Locate the cell with the specified text and output its (x, y) center coordinate. 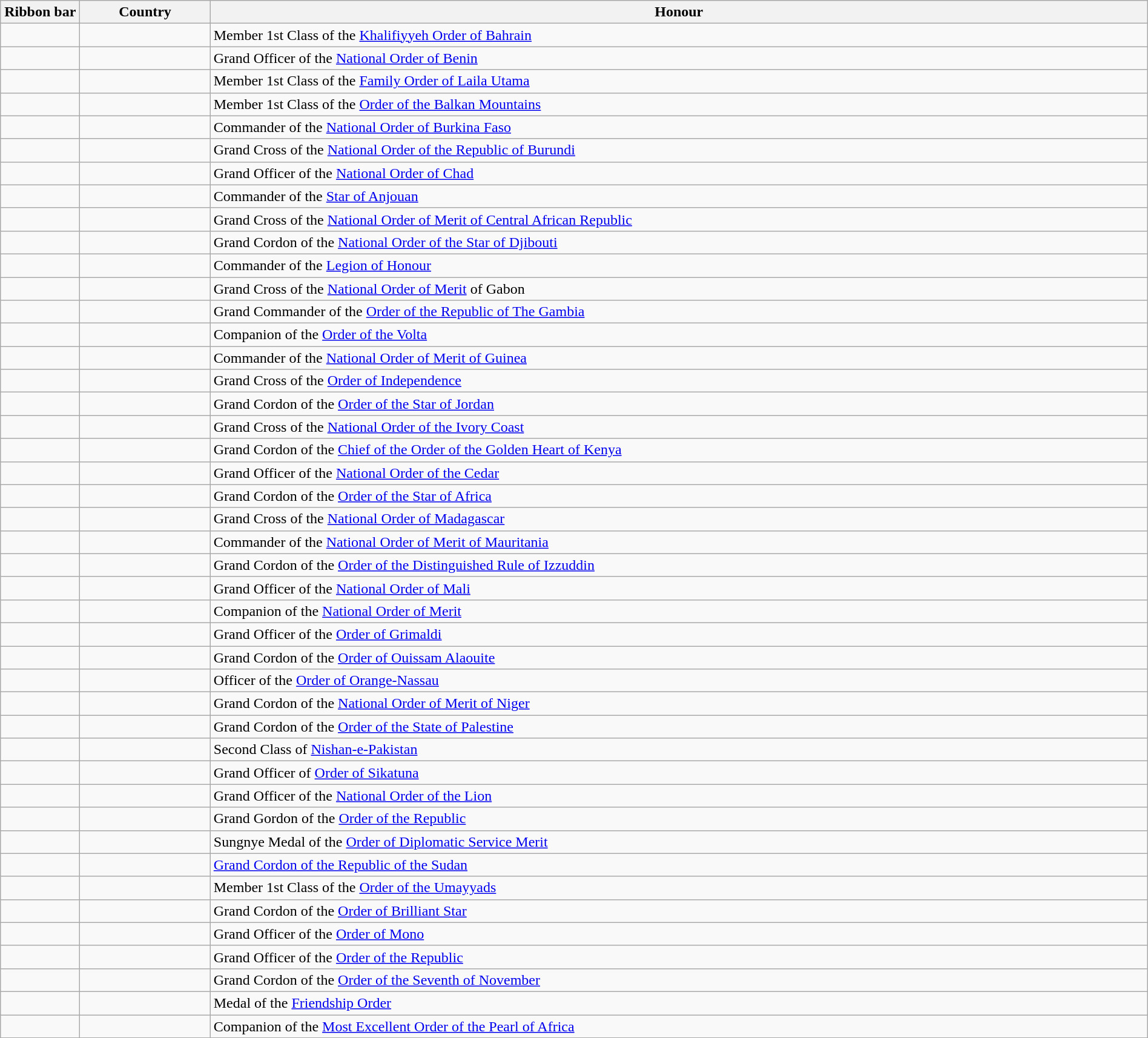
Commander of the Legion of Honour (679, 265)
Grand Cordon of the Republic of the Sudan (679, 865)
Grand Cordon of the Order of the Seventh of November (679, 980)
Grand Cordon of the Chief of the Order of the Golden Heart of Kenya (679, 450)
Grand Cordon of the Order of the Star of Jordan (679, 404)
Officer of the Order of Orange-Nassau (679, 681)
Medal of the Friendship Order (679, 1003)
Country (145, 12)
Grand Officer of the National Order of Mali (679, 588)
Grand Officer of the National Order of the Cedar (679, 473)
Grand Commander of the Order of the Republic of The Gambia (679, 312)
Grand Cordon of the Order of Brilliant Star (679, 911)
Grand Officer of the National Order of Chad (679, 173)
Commander of the National Order of Merit of Guinea (679, 358)
Grand Officer of the Order of Mono (679, 934)
Grand Cordon of the National Order of Merit of Niger (679, 704)
Companion of the Most Excellent Order of the Pearl of Africa (679, 1026)
Grand Gordon of the Order of the Republic (679, 819)
Grand Cross of the National Order of the Ivory Coast (679, 427)
Grand Cordon of the Order of Ouissam Alaouite (679, 657)
Honour (679, 12)
Companion of the Order of the Volta (679, 335)
Companion of the National Order of Merit (679, 611)
Grand Cordon of the National Order of the Star of Djibouti (679, 242)
Member 1st Class of the Order of the Umayyads (679, 888)
Grand Cross of the Order of Independence (679, 381)
Grand Cordon of the Order of the Distinguished Rule of Izzuddin (679, 565)
Grand Cordon of the Order of the Star of Africa (679, 496)
Member 1st Class of the Family Order of Laila Utama (679, 81)
Grand Cross of the National Order of the Republic of Burundi (679, 150)
Member 1st Class of the Order of the Balkan Mountains (679, 104)
Member 1st Class of the Khalifiyyeh Order of Bahrain (679, 35)
Grand Officer of Order of Sikatuna (679, 773)
Grand Cross of the National Order of Merit of Central African Republic (679, 219)
Commander of the National Order of Merit of Mauritania (679, 542)
Grand Cross of the National Order of Madagascar (679, 519)
Second Class of Nishan-e-Pakistan (679, 750)
Grand Cross of the National Order of Merit of Gabon (679, 289)
Grand Officer of the National Order of the Lion (679, 796)
Grand Officer of the National Order of Benin (679, 58)
Commander of the National Order of Burkina Faso (679, 127)
Grand Officer of the Order of the Republic (679, 957)
Sungnye Medal of the Order of Diplomatic Service Merit (679, 842)
Ribbon bar (40, 12)
Commander of the Star of Anjouan (679, 196)
Grand Officer of the Order of Grimaldi (679, 634)
Grand Cordon of the Order of the State of Palestine (679, 727)
